Find where the given text appears and provide that cell's center as (x, y) coordinate. 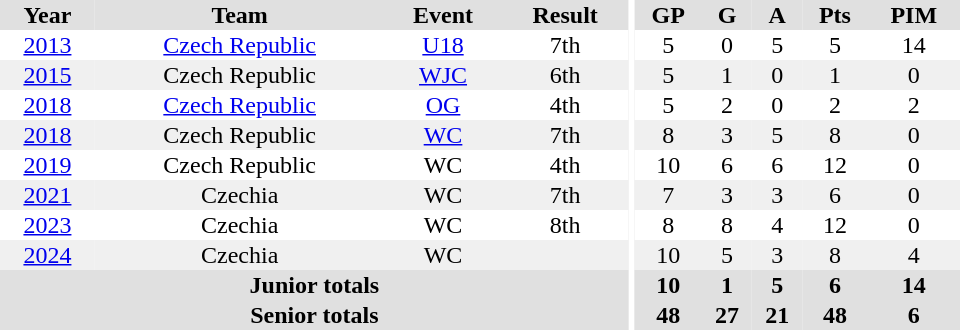
Event (442, 15)
Junior totals (314, 285)
WJC (442, 75)
2023 (48, 225)
Result (566, 15)
Year (48, 15)
G (727, 15)
PIM (914, 15)
GP (668, 15)
21 (777, 315)
U18 (442, 45)
7 (668, 195)
2015 (48, 75)
A (777, 15)
Pts (834, 15)
2021 (48, 195)
6th (566, 75)
8th (566, 225)
2024 (48, 255)
27 (727, 315)
Senior totals (314, 315)
2013 (48, 45)
OG (442, 105)
2019 (48, 165)
Team (240, 15)
